For the text-containing cell, return its midpoint in (x, y) coordinate format. 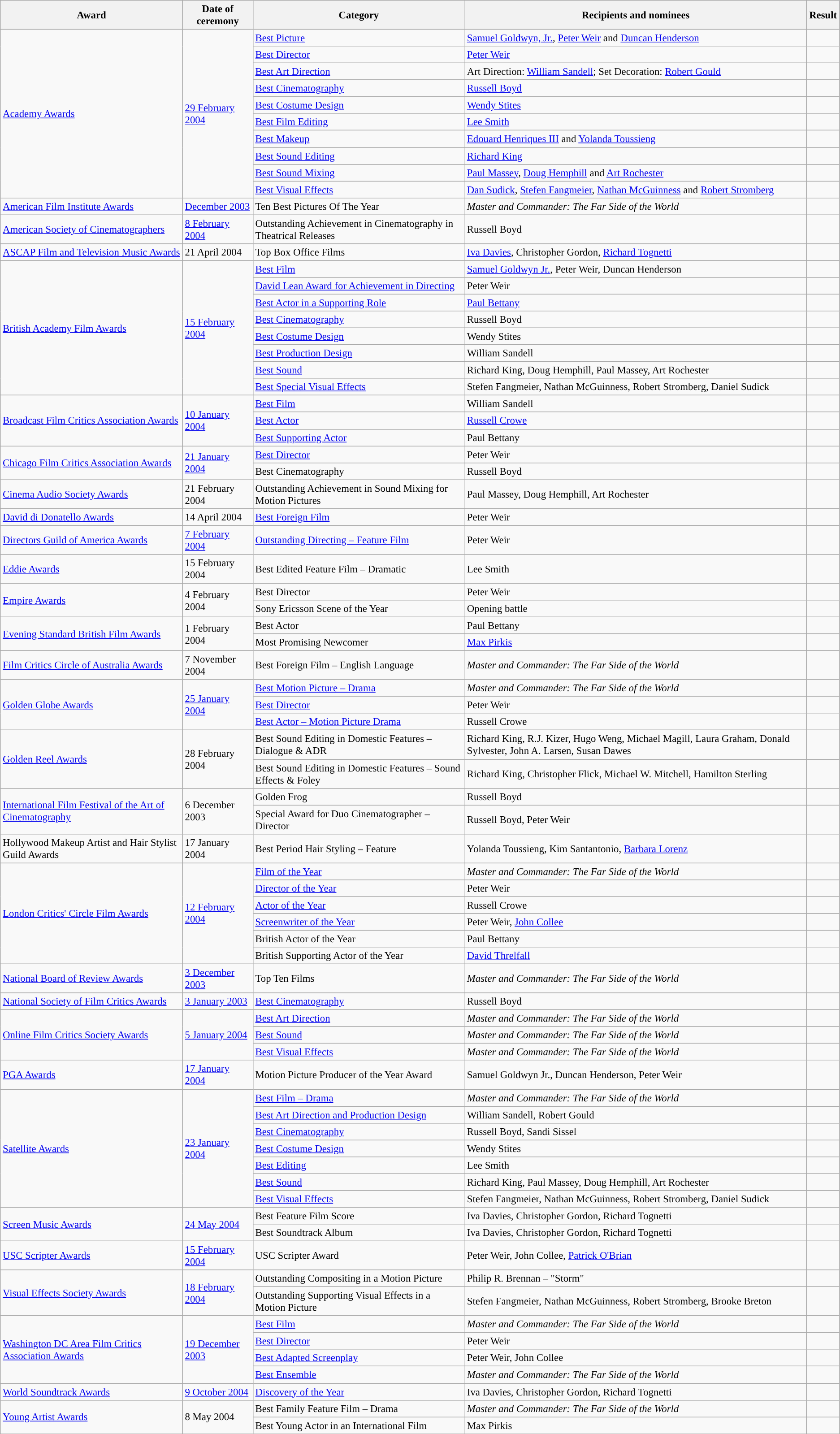
24 May 2004 (218, 1224)
Hollywood Makeup Artist and Hair Stylist Guild Awards (91, 848)
28 February 2004 (218, 759)
London Critics' Circle Film Awards (91, 914)
Screen Music Awards (91, 1224)
Yolanda Toussieng, Kim Santantonio, Barbara Lorenz (636, 848)
Director of the Year (359, 888)
21 January 2004 (218, 463)
Best Production Design (359, 353)
Best Sound Editing (359, 156)
Best Sound Mixing (359, 173)
Chicago Film Critics Association Awards (91, 463)
3 December 2003 (218, 979)
Richard King (636, 156)
23 January 2004 (218, 1148)
Award (91, 15)
Best Film Editing (359, 122)
Opening battle (636, 609)
Best Ensemble (359, 1375)
Best Period Hair Styling – Feature (359, 848)
3 January 2003 (218, 1001)
18 February 2004 (218, 1293)
Academy Awards (91, 114)
Recipients and nominees (636, 15)
ASCAP Film and Television Music Awards (91, 252)
Screenwriter of the Year (359, 922)
Film of the Year (359, 871)
David Lean Award for Achievement in Directing (359, 286)
Ten Best Pictures Of The Year (359, 206)
14 April 2004 (218, 517)
Best Actor in a Supporting Role (359, 303)
Top Ten Films (359, 979)
Best Picture (359, 38)
Samuel Goldwyn Jr., Duncan Henderson, Peter Weir (636, 1075)
Evening Standard British Film Awards (91, 634)
Special Award for Duo Cinematographer – Director (359, 819)
Best Special Visual Effects (359, 387)
Samuel Goldwyn, Jr., Peter Weir and Duncan Henderson (636, 38)
National Society of Film Critics Awards (91, 1001)
Paul Massey, Doug Hemphill and Art Rochester (636, 173)
Online Film Critics Society Awards (91, 1035)
Result (823, 15)
American Film Institute Awards (91, 206)
William Sandell, Robert Gould (636, 1115)
Film Critics Circle of Australia Awards (91, 665)
David Threlfall (636, 956)
8 February 2004 (218, 230)
Samuel Goldwyn Jr., Peter Weir, Duncan Henderson (636, 269)
Best Sound Editing in Domestic Features – Dialogue & ADR (359, 745)
David di Donatello Awards (91, 517)
Empire Awards (91, 600)
9 October 2004 (218, 1392)
19 December 2003 (218, 1349)
Category (359, 15)
4 February 2004 (218, 600)
Outstanding Achievement in Cinematography in Theatrical Releases (359, 230)
Edouard Henriques III and Yolanda Toussieng (636, 139)
Cinema Audio Society Awards (91, 494)
7 November 2004 (218, 665)
Best Family Feature Film – Drama (359, 1408)
Most Promising Newcomer (359, 642)
Discovery of the Year (359, 1392)
1 February 2004 (218, 634)
Best Young Actor in an International Film (359, 1425)
Young Artist Awards (91, 1417)
Golden Frog (359, 797)
Richard King, R.J. Kizer, Hugo Weng, Michael Magill, Laura Graham, Donald Sylvester, John A. Larsen, Susan Dawes (636, 745)
Visual Effects Society Awards (91, 1293)
29 February 2004 (218, 114)
PGA Awards (91, 1075)
National Board of Review Awards (91, 979)
Peter Weir, John Collee, Patrick O'Brian (636, 1256)
Best Art Direction and Production Design (359, 1115)
8 May 2004 (218, 1417)
Richard King, Doug Hemphill, Paul Massey, Art Rochester (636, 370)
Best Edited Feature Film – Dramatic (359, 569)
Best Soundtrack Album (359, 1233)
Date of ceremony (218, 15)
Golden Globe Awards (91, 705)
Actor of the Year (359, 905)
Broadcast Film Critics Association Awards (91, 420)
Paul Massey, Doug Hemphill, Art Rochester (636, 494)
Top Box Office Films (359, 252)
Golden Reel Awards (91, 759)
Outstanding Directing – Feature Film (359, 540)
British Supporting Actor of the Year (359, 956)
World Soundtrack Awards (91, 1392)
12 February 2004 (218, 914)
Richard King, Christopher Flick, Michael W. Mitchell, Hamilton Sterling (636, 774)
21 April 2004 (218, 252)
Best Foreign Film (359, 517)
British Academy Film Awards (91, 328)
Dan Sudick, Stefen Fangmeier, Nathan McGuinness and Robert Stromberg (636, 190)
Russell Boyd, Peter Weir (636, 819)
Russell Boyd, Sandi Sissel (636, 1131)
6 December 2003 (218, 811)
Motion Picture Producer of the Year Award (359, 1075)
Richard King, Paul Massey, Doug Hemphill, Art Rochester (636, 1182)
Eddie Awards (91, 569)
Washington DC Area Film Critics Association Awards (91, 1349)
Best Sound Editing in Domestic Features – Sound Effects & Foley (359, 774)
USC Scripter Awards (91, 1256)
American Society of Cinematographers (91, 230)
Directors Guild of America Awards (91, 540)
25 January 2004 (218, 705)
21 February 2004 (218, 494)
7 February 2004 (218, 540)
Best Feature Film Score (359, 1216)
Outstanding Supporting Visual Effects in a Motion Picture (359, 1302)
Best Motion Picture – Drama (359, 688)
Best Actor – Motion Picture Drama (359, 722)
Philip R. Brennan – "Storm" (636, 1278)
Sony Ericsson Scene of the Year (359, 609)
Best Adapted Screenplay (359, 1358)
10 January 2004 (218, 420)
Best Film – Drama (359, 1098)
USC Scripter Award (359, 1256)
British Actor of the Year (359, 939)
Best Foreign Film – English Language (359, 665)
Best Supporting Actor (359, 438)
Stefen Fangmeier, Nathan McGuinness, Robert Stromberg, Brooke Breton (636, 1302)
December 2003 (218, 206)
International Film Festival of the Art of Cinematography (91, 811)
Outstanding Compositing in a Motion Picture (359, 1278)
Satellite Awards (91, 1148)
5 January 2004 (218, 1035)
Best Editing (359, 1165)
Best Makeup (359, 139)
Art Direction: William Sandell; Set Decoration: Robert Gould (636, 72)
Outstanding Achievement in Sound Mixing for Motion Pictures (359, 494)
